Search for the cell housing the specified text and yield its [X, Y] center coordinate. 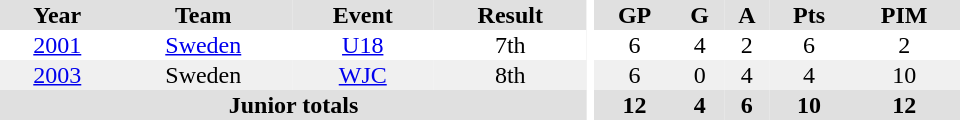
Team [204, 15]
2001 [58, 45]
7th [511, 45]
Result [511, 15]
2003 [58, 75]
U18 [363, 45]
PIM [904, 15]
Year [58, 15]
G [700, 15]
Pts [810, 15]
GP [635, 15]
8th [511, 75]
0 [700, 75]
A [747, 15]
Junior totals [294, 105]
Event [363, 15]
WJC [363, 75]
